From the cell containing the given text, extract its center point as (x, y) coordinate. 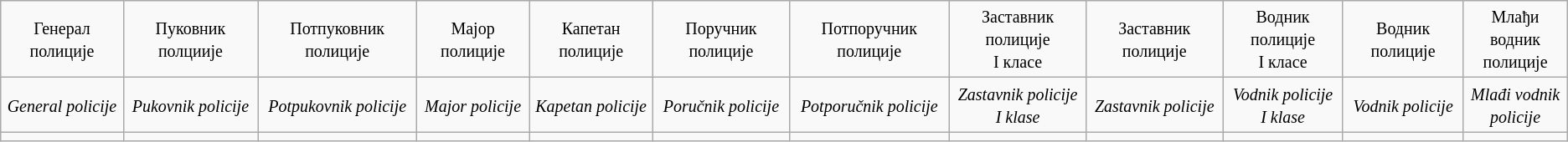
Vodnik policijeI klase (1283, 105)
Генерал полиције (62, 39)
Mlađi vodnikpolicije (1515, 105)
Vodnik policije (1403, 105)
Мајор полиције (473, 39)
Potporučnik policije (869, 105)
Водник полиције (1403, 39)
Poručnik policije (721, 105)
Pukovnik policije (191, 105)
Поручник полиције (721, 39)
Major policije (473, 105)
Потпоручник полиције (869, 39)
Водник полицијеI класе (1283, 39)
Kapetan policije (591, 105)
Млађи водникполиције (1515, 39)
Заставник полиције (1154, 39)
Капетан полиције (591, 39)
Пуковник полциије (191, 39)
Потпуковник полиције (338, 39)
Заставник полицијеI класе (1019, 39)
Zastavnik policije (1154, 105)
General policije (62, 105)
Zastavnik policijeI klase (1019, 105)
Potpukovnik policije (338, 105)
